Return the (x, y) coordinate for the center point of the cell that contains the specified text.  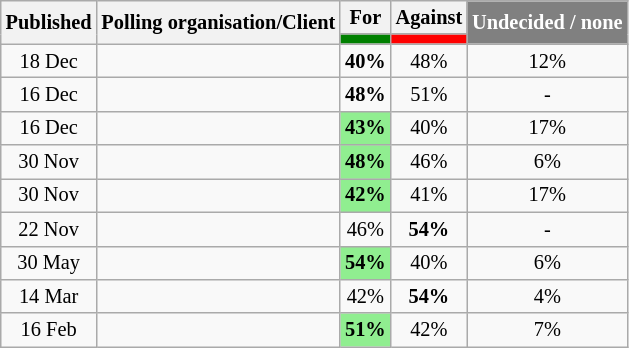
43% (365, 128)
16 Feb (49, 330)
Polling organisation/Client (219, 22)
22 Nov (49, 229)
7% (547, 330)
For (365, 17)
41% (430, 195)
Against (430, 17)
Undecided / none (547, 22)
18 Dec (49, 61)
Published (49, 22)
14 Mar (49, 296)
4% (547, 296)
30 May (49, 263)
12% (547, 61)
